Scan for the cell matching the given text and deliver its [X, Y] coordinate at center. 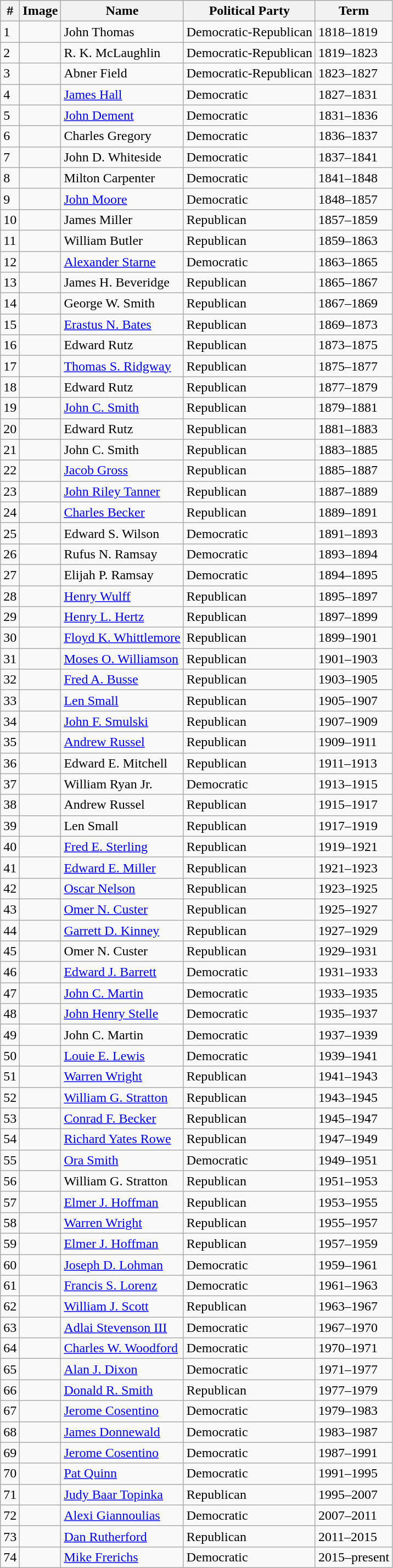
1917–1919 [353, 826]
31 [10, 659]
71 [10, 1494]
51 [10, 1077]
Edward E. Miller [122, 867]
60 [10, 1264]
1945–1947 [353, 1118]
1836–1837 [353, 136]
19 [10, 408]
1819–1823 [353, 53]
John Riley Tanner [122, 491]
72 [10, 1515]
Elijah P. Ramsay [122, 575]
7 [10, 157]
1909–1911 [353, 742]
1970–1971 [353, 1348]
1897–1899 [353, 617]
Judy Baar Topinka [122, 1494]
1983–1987 [353, 1432]
1949–1951 [353, 1160]
1889–1891 [353, 512]
38 [10, 805]
1967–1970 [353, 1328]
33 [10, 701]
1869–1873 [353, 324]
40 [10, 847]
Jacob Gross [122, 471]
# [10, 11]
James H. Beveridge [122, 283]
12 [10, 262]
29 [10, 617]
Adlai Stevenson III [122, 1328]
1837–1841 [353, 157]
74 [10, 1557]
36 [10, 763]
1941–1943 [353, 1077]
Pat Quinn [122, 1474]
Oscar Nelson [122, 888]
23 [10, 491]
46 [10, 972]
41 [10, 867]
1863–1865 [353, 262]
28 [10, 596]
William Butler [122, 240]
35 [10, 742]
1859–1863 [353, 240]
John Henry Stelle [122, 1014]
1943–1945 [353, 1097]
1911–1913 [353, 763]
56 [10, 1181]
1873–1875 [353, 345]
1991–1995 [353, 1474]
55 [10, 1160]
8 [10, 178]
43 [10, 909]
73 [10, 1536]
66 [10, 1390]
9 [10, 199]
63 [10, 1328]
1857–1859 [353, 220]
James Donnewald [122, 1432]
48 [10, 1014]
Name [122, 11]
1935–1937 [353, 1014]
50 [10, 1056]
67 [10, 1411]
1939–1941 [353, 1056]
1865–1867 [353, 283]
6 [10, 136]
64 [10, 1348]
1987–1991 [353, 1453]
1907–1909 [353, 721]
1961–1963 [353, 1286]
1867–1869 [353, 304]
Alexander Starne [122, 262]
1903–1905 [353, 680]
1883–1885 [353, 450]
18 [10, 387]
John F. Smulski [122, 721]
1877–1879 [353, 387]
1921–1923 [353, 867]
69 [10, 1453]
1875–1877 [353, 366]
59 [10, 1244]
1893–1894 [353, 554]
34 [10, 721]
John Moore [122, 199]
53 [10, 1118]
Milton Carpenter [122, 178]
1887–1889 [353, 491]
Rufus N. Ramsay [122, 554]
1971–1977 [353, 1369]
1995–2007 [353, 1494]
Francis S. Lorenz [122, 1286]
4 [10, 94]
1 [10, 32]
Alan J. Dixon [122, 1369]
32 [10, 680]
Richard Yates Rowe [122, 1139]
1913–1915 [353, 784]
24 [10, 512]
1848–1857 [353, 199]
Henry L. Hertz [122, 617]
13 [10, 283]
15 [10, 324]
1885–1887 [353, 471]
1891–1893 [353, 533]
Henry Wulff [122, 596]
George W. Smith [122, 304]
John Thomas [122, 32]
45 [10, 951]
1955–1957 [353, 1223]
Image [41, 11]
Dan Rutherford [122, 1536]
1953–1955 [353, 1202]
1899–1901 [353, 638]
1925–1927 [353, 909]
John D. Whiteside [122, 157]
1947–1949 [353, 1139]
Donald R. Smith [122, 1390]
3 [10, 74]
Alexi Giannoulias [122, 1515]
1977–1979 [353, 1390]
1831–1836 [353, 115]
61 [10, 1286]
20 [10, 429]
Mike Frerichs [122, 1557]
1894–1895 [353, 575]
25 [10, 533]
Edward J. Barrett [122, 972]
2011–2015 [353, 1536]
1931–1933 [353, 972]
Fred A. Busse [122, 680]
21 [10, 450]
1979–1983 [353, 1411]
52 [10, 1097]
Louie E. Lewis [122, 1056]
2 [10, 53]
27 [10, 575]
1823–1827 [353, 74]
57 [10, 1202]
1927–1929 [353, 931]
2007–2011 [353, 1515]
Ora Smith [122, 1160]
Charles Becker [122, 512]
Joseph D. Lohman [122, 1264]
1959–1961 [353, 1264]
1951–1953 [353, 1181]
Edward E. Mitchell [122, 763]
Fred E. Sterling [122, 847]
22 [10, 471]
Term [353, 11]
1923–1925 [353, 888]
68 [10, 1432]
1901–1903 [353, 659]
16 [10, 345]
54 [10, 1139]
1905–1907 [353, 701]
47 [10, 993]
1879–1881 [353, 408]
1818–1819 [353, 32]
1957–1959 [353, 1244]
49 [10, 1035]
17 [10, 366]
Charles Gregory [122, 136]
R. K. McLaughlin [122, 53]
1919–1921 [353, 847]
10 [10, 220]
1915–1917 [353, 805]
2015–present [353, 1557]
1841–1848 [353, 178]
11 [10, 240]
Erastus N. Bates [122, 324]
62 [10, 1307]
Edward S. Wilson [122, 533]
37 [10, 784]
39 [10, 826]
Thomas S. Ridgway [122, 366]
5 [10, 115]
James Hall [122, 94]
Garrett D. Kinney [122, 931]
1827–1831 [353, 94]
1937–1939 [353, 1035]
Abner Field [122, 74]
70 [10, 1474]
1933–1935 [353, 993]
Moses O. Williamson [122, 659]
James Miller [122, 220]
65 [10, 1369]
30 [10, 638]
John Dement [122, 115]
Charles W. Woodford [122, 1348]
1963–1967 [353, 1307]
42 [10, 888]
44 [10, 931]
26 [10, 554]
Floyd K. Whittlemore [122, 638]
14 [10, 304]
1895–1897 [353, 596]
William J. Scott [122, 1307]
Political Party [249, 11]
1881–1883 [353, 429]
Conrad F. Becker [122, 1118]
58 [10, 1223]
1929–1931 [353, 951]
William Ryan Jr. [122, 784]
